Find where the given text appears and provide that cell's center as [x, y] coordinate. 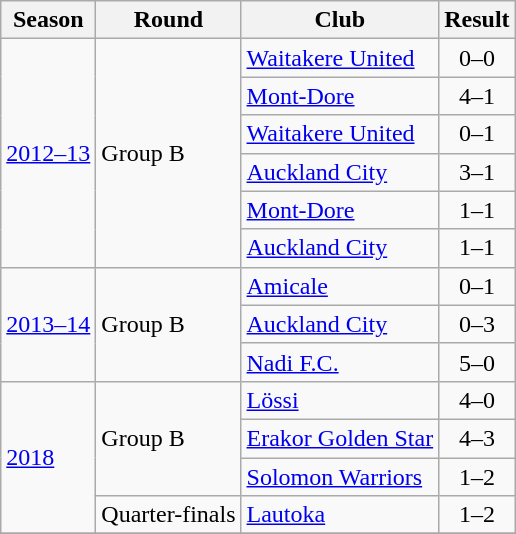
Erakor Golden Star [340, 438]
5–0 [477, 362]
Round [168, 20]
0–0 [477, 58]
0–3 [477, 324]
3–1 [477, 172]
2018 [48, 457]
Club [340, 20]
Nadi F.C. [340, 362]
Lautoka [340, 515]
Season [48, 20]
Quarter-finals [168, 515]
4–1 [477, 96]
4–3 [477, 438]
Result [477, 20]
2012–13 [48, 153]
Lössi [340, 400]
2013–14 [48, 324]
4–0 [477, 400]
Solomon Warriors [340, 477]
Amicale [340, 286]
